From the cell containing the given text, extract its center point as [x, y] coordinate. 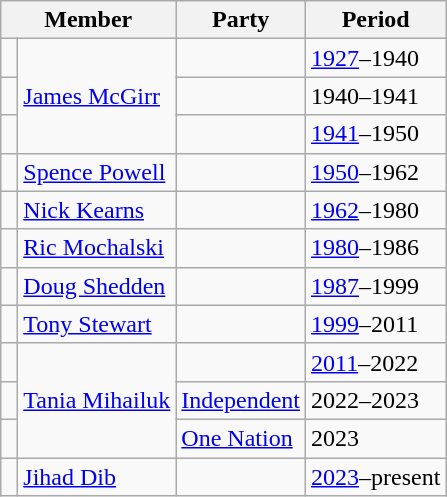
1980–1986 [376, 248]
1999–2011 [376, 324]
Ric Mochalski [97, 248]
Member [88, 20]
Doug Shedden [97, 286]
1962–1980 [376, 210]
One Nation [241, 438]
Period [376, 20]
2023–present [376, 477]
Jihad Dib [97, 477]
2011–2022 [376, 362]
1940–1941 [376, 96]
1941–1950 [376, 134]
2023 [376, 438]
James McGirr [97, 96]
Tony Stewart [97, 324]
1950–1962 [376, 172]
2022–2023 [376, 400]
Independent [241, 400]
Tania Mihailuk [97, 400]
1927–1940 [376, 58]
Nick Kearns [97, 210]
Spence Powell [97, 172]
1987–1999 [376, 286]
Party [241, 20]
